Identify which cell holds the provided text, then report its (X, Y) central coordinate. 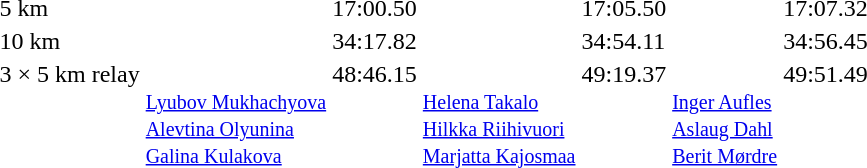
34:54.11 (624, 41)
34:17.82 (375, 41)
